Scan for the cell matching the given text and deliver its [x, y] coordinate at center. 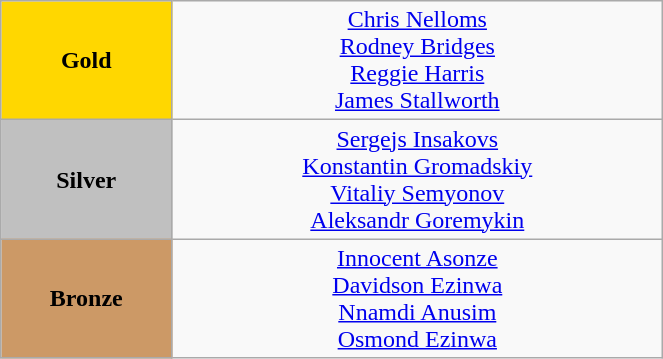
Innocent AsonzeDavidson EzinwaNnamdi AnusimOsmond Ezinwa [418, 298]
Chris NellomsRodney BridgesReggie HarrisJames Stallworth [418, 60]
Silver [86, 180]
Gold [86, 60]
Bronze [86, 298]
Sergejs InsakovsKonstantin GromadskiyVitaliy SemyonovAleksandr Goremykin [418, 180]
